Provide the [x, y] coordinate of the cell's center where the given text is located.  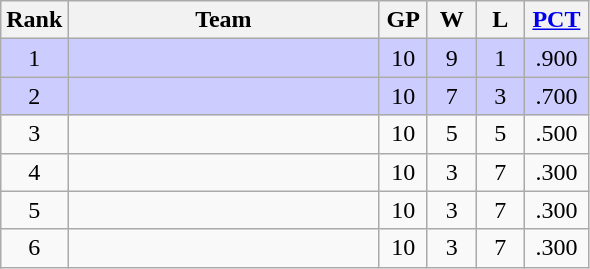
L [500, 20]
Rank [34, 20]
Team [224, 20]
W [452, 20]
9 [452, 58]
6 [34, 248]
PCT [557, 20]
4 [34, 172]
GP [404, 20]
.900 [557, 58]
2 [34, 96]
.700 [557, 96]
.500 [557, 134]
